Scan for the cell matching the given text and deliver its (X, Y) coordinate at center. 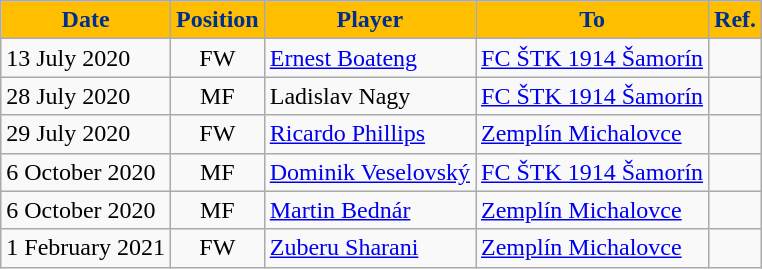
Date (86, 20)
29 July 2020 (86, 134)
1 February 2021 (86, 248)
Zuberu Sharani (370, 248)
Ricardo Phillips (370, 134)
Ladislav Nagy (370, 96)
13 July 2020 (86, 58)
Martin Bednár (370, 210)
Dominik Veselovský (370, 172)
28 July 2020 (86, 96)
Ref. (736, 20)
Ernest Boateng (370, 58)
Position (217, 20)
Player (370, 20)
To (592, 20)
